Capture the cell that displays the provided text and extract its [X, Y] central coordinate. 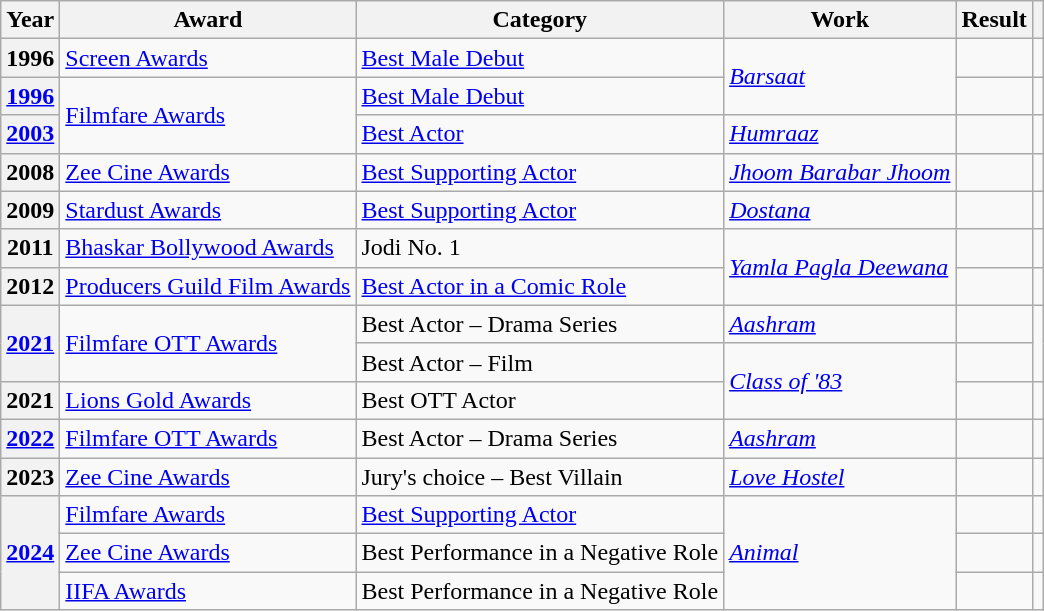
Producers Guild Film Awards [208, 286]
Screen Awards [208, 58]
Best OTT Actor [540, 400]
Award [208, 20]
Love Hostel [840, 477]
Stardust Awards [208, 210]
Best Actor – Film [540, 362]
Best Actor [540, 134]
Jodi No. 1 [540, 248]
Humraaz [840, 134]
Result [994, 20]
Yamla Pagla Deewana [840, 267]
Bhaskar Bollywood Awards [208, 248]
Dostana [840, 210]
2012 [30, 286]
IIFA Awards [208, 591]
Jury's choice – Best Villain [540, 477]
Animal [840, 553]
2003 [30, 134]
Work [840, 20]
Lions Gold Awards [208, 400]
Barsaat [840, 77]
2024 [30, 553]
2022 [30, 438]
Class of '83 [840, 381]
Category [540, 20]
Year [30, 20]
2023 [30, 477]
2011 [30, 248]
Best Actor in a Comic Role [540, 286]
2009 [30, 210]
Jhoom Barabar Jhoom [840, 172]
2008 [30, 172]
